Detect which cell encompasses the target text, then output its [X, Y] center coordinate. 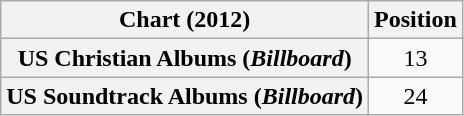
US Soundtrack Albums (Billboard) [185, 96]
13 [416, 58]
US Christian Albums (Billboard) [185, 58]
Position [416, 20]
Chart (2012) [185, 20]
24 [416, 96]
